Pinpoint the cell where the given text exists, returning its (X, Y) midpoint coordinate. 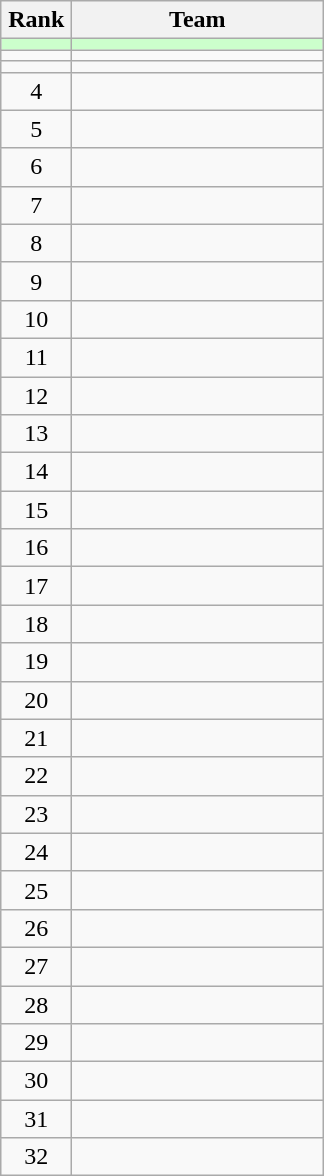
14 (36, 472)
22 (36, 776)
15 (36, 510)
24 (36, 852)
32 (36, 1157)
Rank (36, 20)
20 (36, 700)
27 (36, 966)
10 (36, 319)
8 (36, 243)
21 (36, 738)
13 (36, 434)
23 (36, 814)
25 (36, 890)
9 (36, 281)
31 (36, 1119)
18 (36, 624)
4 (36, 91)
28 (36, 1005)
5 (36, 129)
11 (36, 357)
30 (36, 1081)
6 (36, 167)
26 (36, 928)
19 (36, 662)
Team (198, 20)
7 (36, 205)
16 (36, 548)
29 (36, 1043)
12 (36, 395)
17 (36, 586)
